Pinpoint the cell where the given text exists, returning its (x, y) midpoint coordinate. 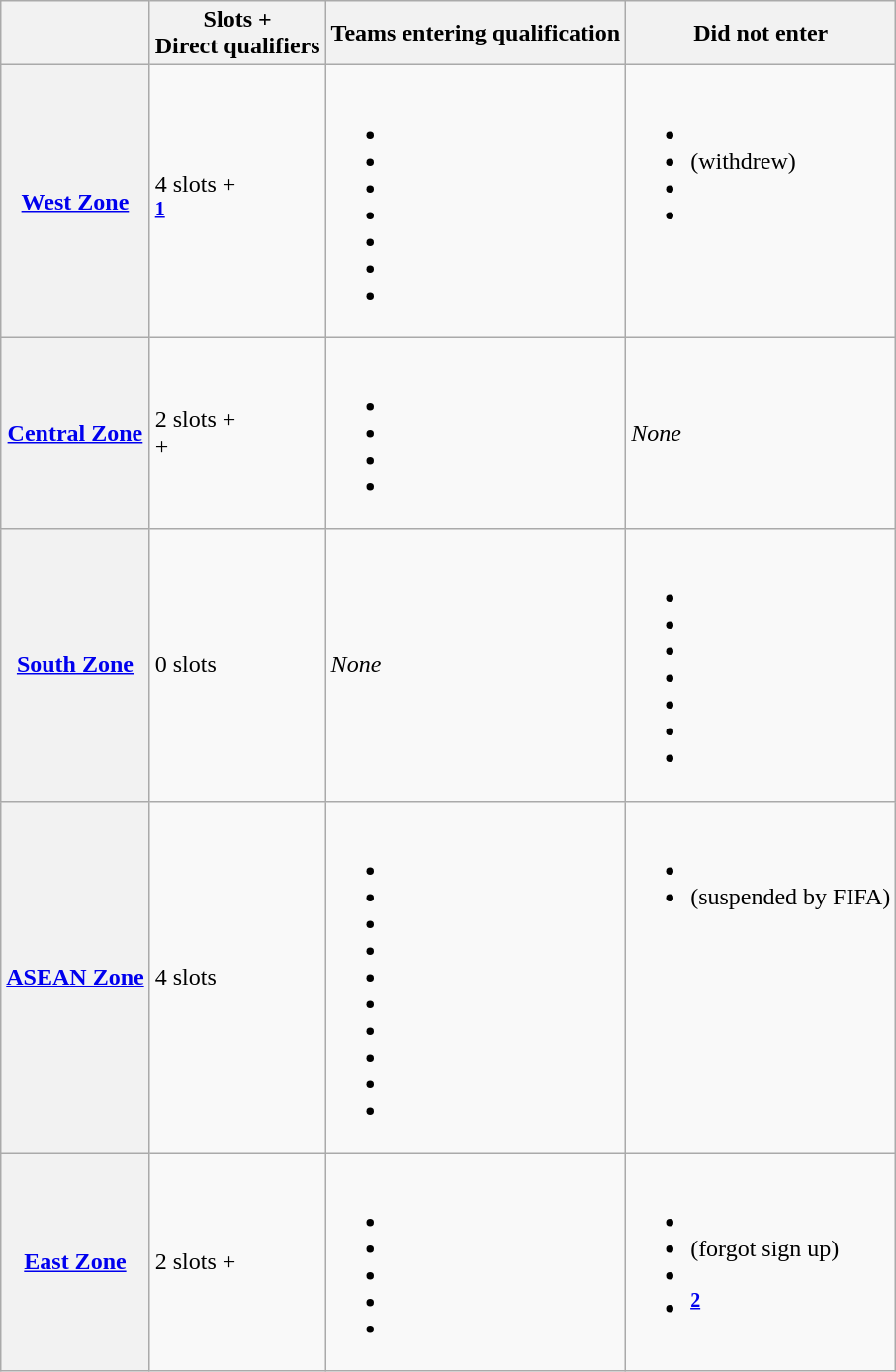
0 slots (237, 664)
4 slots (237, 977)
West Zone (75, 202)
South Zone (75, 664)
Did not enter (762, 34)
East Zone (75, 1261)
(withdrew) (762, 202)
Teams entering qualification (476, 34)
(suspended by FIFA) (762, 977)
2 slots + (237, 1261)
Central Zone (75, 433)
(forgot sign up)2 (762, 1261)
4 slots +1 (237, 202)
2 slots + + (237, 433)
Slots +Direct qualifiers (237, 34)
ASEAN Zone (75, 977)
